Pinpoint the cell where the given text exists, returning its (X, Y) midpoint coordinate. 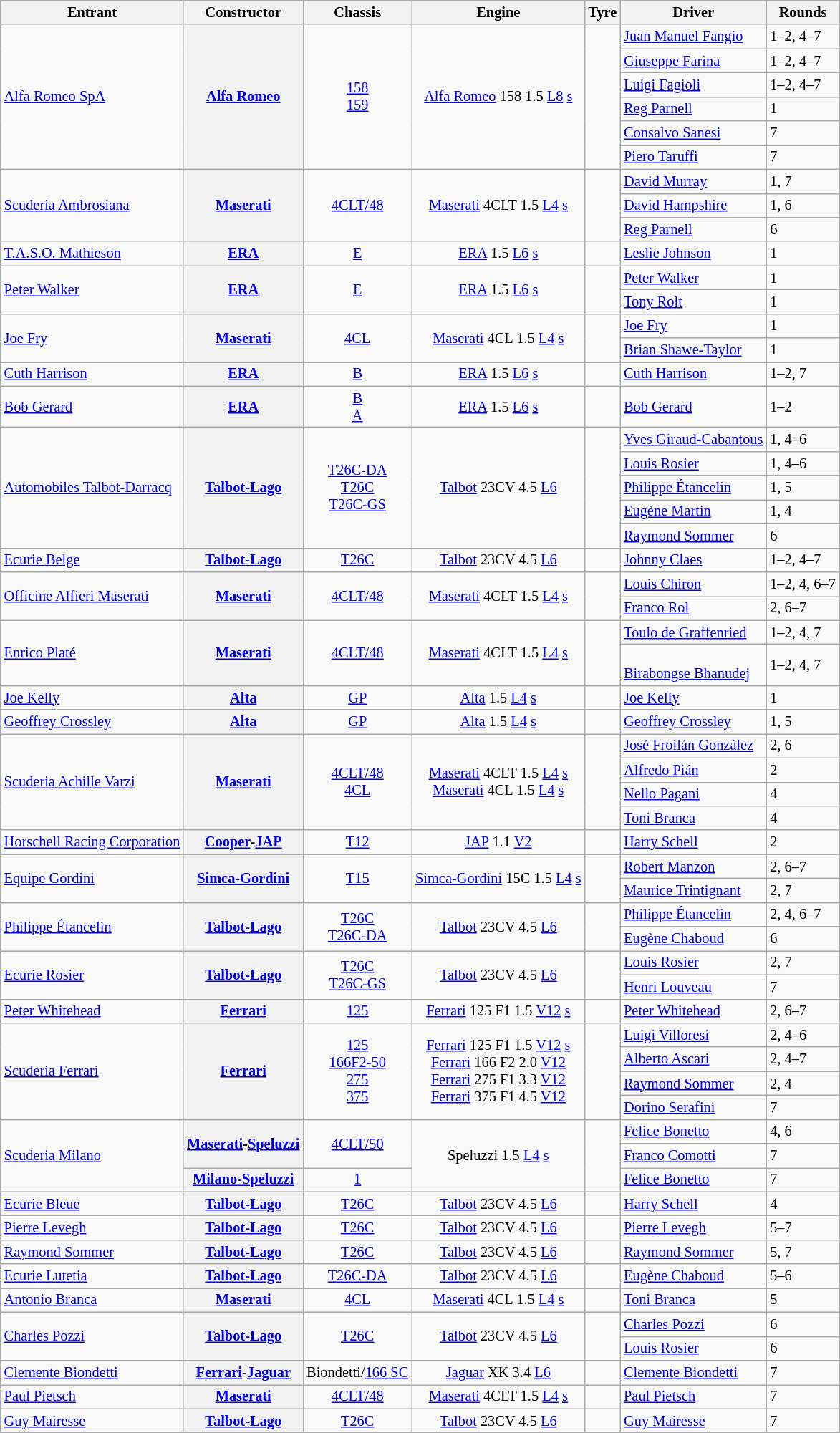
Maserati 4CLT 1.5 L4 sMaserati 4CL 1.5 L4 s (498, 782)
125166F2-50275375 (357, 1071)
Entrant (92, 12)
5, 7 (802, 1252)
Alfredo Pián (693, 770)
Engine (498, 12)
Giuseppe Farina (693, 61)
5–6 (802, 1276)
Franco Comotti (693, 1156)
Biondetti/166 SC (357, 1372)
1–2 (802, 407)
Maurice Trintignant (693, 890)
Cooper-JAP (243, 842)
Automobiles Talbot-Darracq (92, 487)
Robert Manzon (693, 867)
T26CT26C-GS (357, 974)
David Murray (693, 181)
Juan Manuel Fangio (693, 37)
Toulo de Graffenried (693, 632)
Milano-Speluzzi (243, 1179)
Constructor (243, 12)
T.A.S.O. Mathieson (92, 254)
JAP 1.1 V2 (498, 842)
Ferrari-Jaguar (243, 1372)
Officine Alfieri Maserati (92, 596)
Alfa Romeo (243, 97)
125 (357, 1011)
Jaguar XK 3.4 L6 (498, 1372)
1, 4 (802, 511)
2, 4–7 (802, 1059)
T26C-DA (357, 1276)
Scuderia Achille Varzi (92, 782)
Speluzzi 1.5 L4 s (498, 1156)
Ferrari 125 F1 1.5 V12 s (498, 1011)
4, 6 (802, 1132)
Nello Pagani (693, 794)
Brian Shawe-Taylor (693, 350)
Ecurie Belge (92, 560)
Ecurie Rosier (92, 974)
T12 (357, 842)
Yves Giraud-Cabantous (693, 439)
Luigi Villoresi (693, 1035)
Louis Chiron (693, 584)
Eugène Martin (693, 511)
Maserati-Speluzzi (243, 1143)
David Hampshire (693, 206)
T26C-DAT26CT26C-GS (357, 487)
Horschell Racing Corporation (92, 842)
Consalvo Sanesi (693, 133)
BA (357, 407)
Henri Louveau (693, 987)
Ferrari 125 F1 1.5 V12 sFerrari 166 F2 2.0 V12Ferrari 275 F1 3.3 V12Ferrari 375 F1 4.5 V12 (498, 1071)
Simca-Gordini (243, 878)
Ecurie Lutetia (92, 1276)
Tony Rolt (693, 301)
B (357, 374)
José Froilán González (693, 746)
5 (802, 1300)
2, 6 (802, 746)
158159 (357, 97)
Simca-Gordini 15C 1.5 L4 s (498, 878)
Tyre (602, 12)
Chassis (357, 12)
Driver (693, 12)
Alfa Romeo 158 1.5 L8 s (498, 97)
Enrico Platé (92, 653)
2, 4 (802, 1084)
Franco Rol (693, 608)
T15 (357, 878)
1–2, 4, 6–7 (802, 584)
Ecurie Bleue (92, 1204)
Piero Taruffi (693, 157)
5–7 (802, 1228)
Scuderia Ferrari (92, 1071)
2, 4, 6–7 (802, 915)
Alberto Ascari (693, 1059)
1, 7 (802, 181)
Equipe Gordini (92, 878)
Alfa Romeo SpA (92, 97)
1–2, 7 (802, 374)
Dorino Serafini (693, 1107)
4CLT/484CL (357, 782)
T26CT26C-DA (357, 927)
Leslie Johnson (693, 254)
Luigi Fagioli (693, 85)
1, 6 (802, 206)
Rounds (802, 12)
4CLT/50 (357, 1143)
Antonio Branca (92, 1300)
Birabongse Bhanudej (693, 665)
Scuderia Ambrosiana (92, 205)
Scuderia Milano (92, 1156)
2, 4–6 (802, 1035)
Johnny Claes (693, 560)
